Locate the cell with the specified text and output its [X, Y] center coordinate. 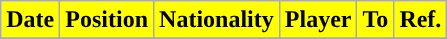
Ref. [420, 20]
Position [107, 20]
To [376, 20]
Date [30, 20]
Nationality [217, 20]
Player [318, 20]
